Identify which cell holds the provided text, then report its [X, Y] central coordinate. 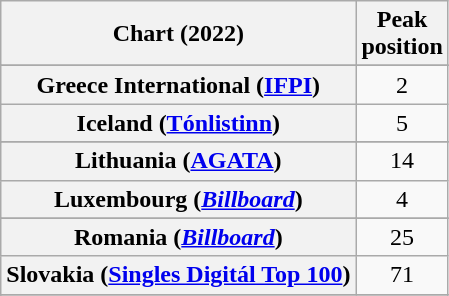
4 [402, 199]
Luxembourg (Billboard) [178, 199]
Iceland (Tónlistinn) [178, 123]
14 [402, 161]
5 [402, 123]
Lithuania (AGATA) [178, 161]
Romania (Billboard) [178, 237]
71 [402, 275]
25 [402, 237]
Peakposition [402, 34]
Chart (2022) [178, 34]
Slovakia (Singles Digitál Top 100) [178, 275]
Greece International (IFPI) [178, 85]
2 [402, 85]
